Output the [x, y] coordinate of the center of the cell containing the given text.  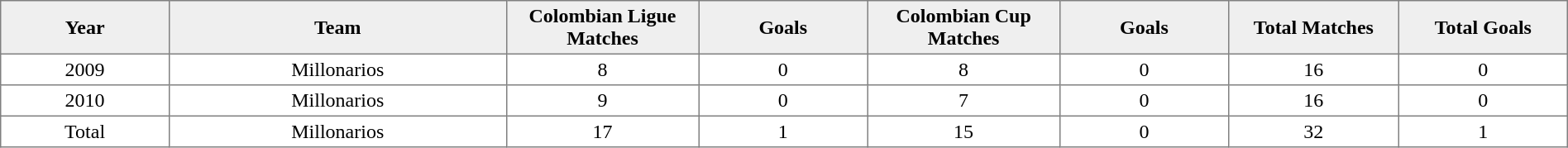
15 [964, 131]
2010 [85, 101]
17 [602, 131]
Total Goals [1483, 27]
Total Matches [1313, 27]
32 [1313, 131]
9 [602, 101]
Total [85, 131]
Year [85, 27]
7 [964, 101]
Colombian Cup Matches [964, 27]
Colombian Ligue Matches [602, 27]
Team [337, 27]
2009 [85, 69]
